Search for the cell housing the specified text and yield its (x, y) center coordinate. 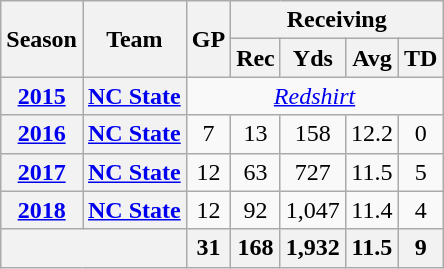
11.4 (372, 210)
63 (256, 172)
9 (420, 248)
4 (420, 210)
727 (312, 172)
1,047 (312, 210)
TD (420, 58)
2017 (42, 172)
158 (312, 134)
Yds (312, 58)
GP (208, 39)
7 (208, 134)
Avg (372, 58)
Team (134, 39)
13 (256, 134)
Season (42, 39)
92 (256, 210)
Rec (256, 58)
2016 (42, 134)
168 (256, 248)
2018 (42, 210)
Redshirt (314, 96)
0 (420, 134)
31 (208, 248)
12.2 (372, 134)
1,932 (312, 248)
2015 (42, 96)
Receiving (337, 20)
5 (420, 172)
